Extract the [X, Y] coordinate from the center of the cell holding the provided text.  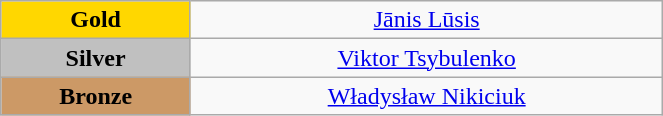
Gold [96, 20]
Bronze [96, 96]
Viktor Tsybulenko [426, 58]
Jānis Lūsis [426, 20]
Silver [96, 58]
Władysław Nikiciuk [426, 96]
